Identify which cell holds the provided text, then report its [X, Y] central coordinate. 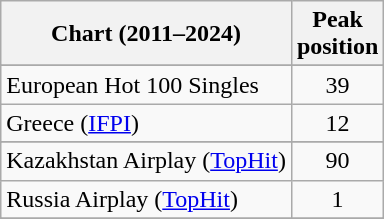
Peakposition [337, 34]
Greece (IFPI) [146, 123]
12 [337, 123]
1 [337, 199]
39 [337, 85]
Chart (2011–2024) [146, 34]
90 [337, 161]
European Hot 100 Singles [146, 85]
Kazakhstan Airplay (TopHit) [146, 161]
Russia Airplay (TopHit) [146, 199]
